Return [X, Y] of the center of cell containing provided text 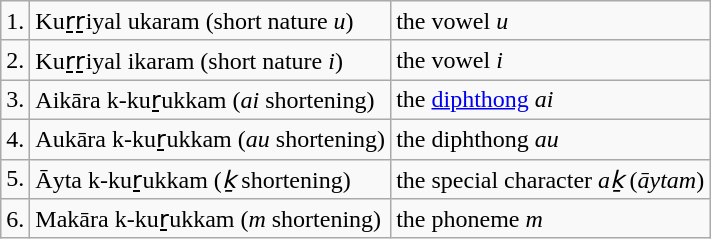
the diphthong au [550, 139]
4. [16, 139]
Aukāra k-kuṟukkam (au shortening) [210, 139]
Kuṟṟiyal ukaram (short nature u) [210, 21]
5. [16, 179]
Makāra k-kuṟukkam (m shortening) [210, 219]
the vowel u [550, 21]
1. [16, 21]
the diphthong ai [550, 100]
6. [16, 219]
Āyta k-kuṟukkam (ḵ shortening) [210, 179]
the phoneme m [550, 219]
3. [16, 100]
the vowel i [550, 60]
Aikāra k-kuṟukkam (ai shortening) [210, 100]
the special character aḵ (āytam) [550, 179]
Kuṟṟiyal ikaram (short nature i) [210, 60]
2. [16, 60]
